Pinpoint the cell where the given text exists, returning its [x, y] midpoint coordinate. 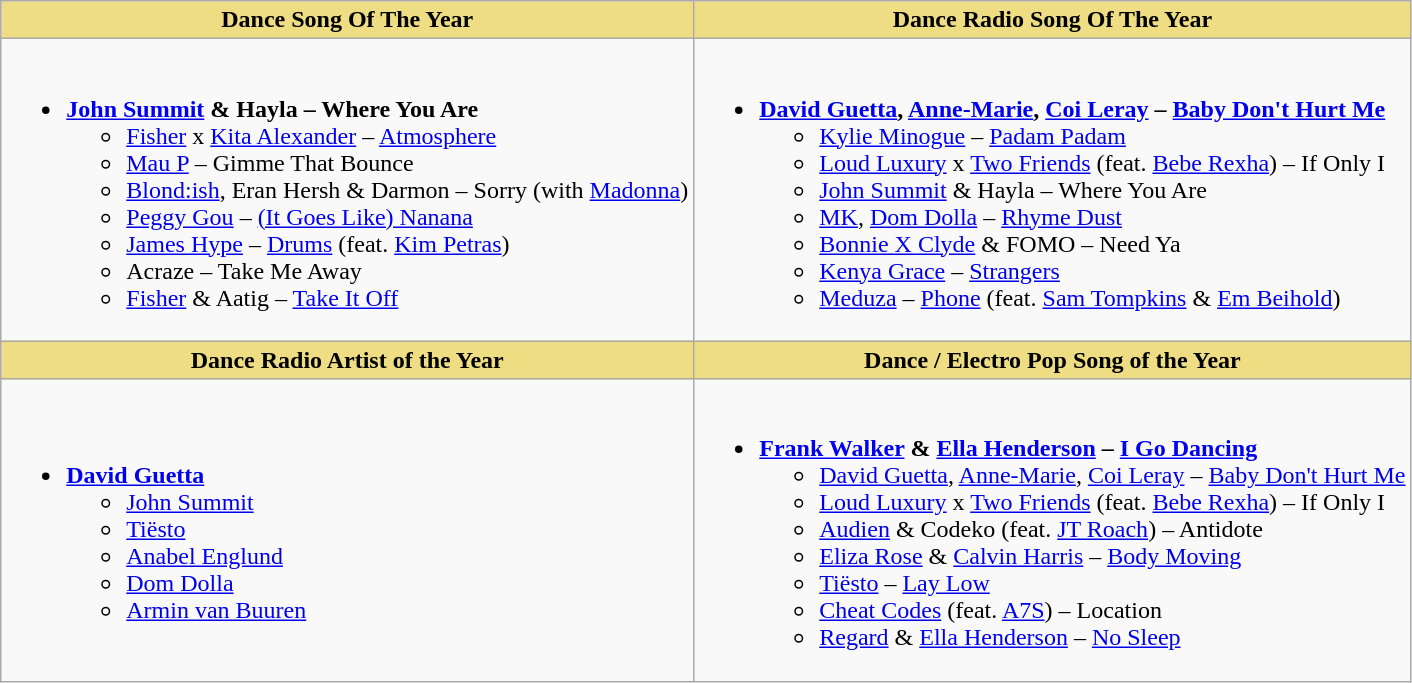
Dance Song Of The Year [348, 20]
Dance / Electro Pop Song of the Year [1052, 360]
Dance Radio Song Of The Year [1052, 20]
David GuettaJohn SummitTiëstoAnabel EnglundDom DollaArmin van Buuren [348, 530]
Dance Radio Artist of the Year [348, 360]
